Search for the cell housing the specified text and yield its [X, Y] center coordinate. 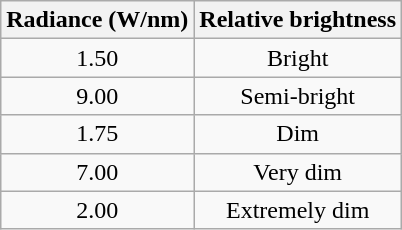
Very dim [298, 172]
Bright [298, 58]
1.50 [98, 58]
Semi-bright [298, 96]
Relative brightness [298, 20]
Radiance (W/nm) [98, 20]
7.00 [98, 172]
Extremely dim [298, 210]
1.75 [98, 134]
Dim [298, 134]
2.00 [98, 210]
9.00 [98, 96]
